Pinpoint the cell where the given text exists, returning its (X, Y) midpoint coordinate. 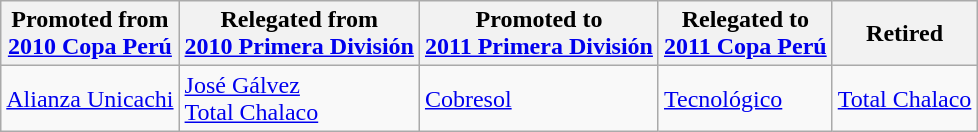
Relegated to2011 Copa Perú (745, 34)
Promoted to2011 Primera División (538, 34)
Total Chalaco (904, 98)
Retired (904, 34)
José Gálvez Total Chalaco (299, 98)
Alianza Unicachi (90, 98)
Tecnológico (745, 98)
Relegated from2010 Primera División (299, 34)
Promoted from2010 Copa Perú (90, 34)
Cobresol (538, 98)
